Capture the cell that displays the provided text and extract its [X, Y] central coordinate. 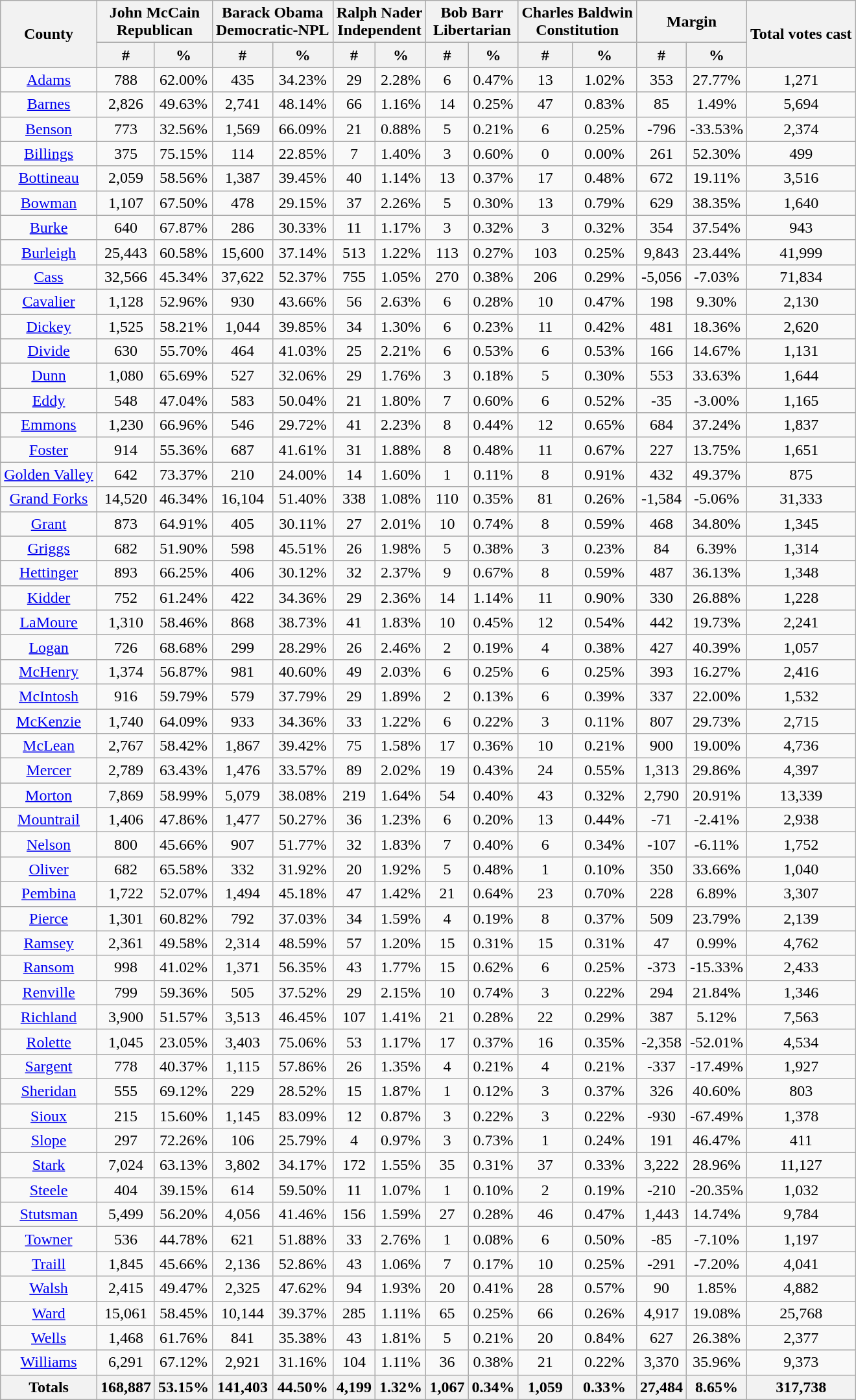
4,762 [802, 943]
2,314 [243, 943]
788 [126, 80]
2,377 [802, 1338]
-17.49% [716, 1066]
0.84% [604, 1338]
Charles BaldwinConstitution [577, 22]
210 [243, 474]
0.17% [493, 1264]
1,310 [126, 622]
499 [802, 154]
37.14% [302, 252]
427 [661, 647]
3,802 [243, 1165]
65.58% [183, 869]
21.84% [716, 992]
6.39% [716, 548]
Pembina [49, 894]
46.47% [716, 1141]
1.42% [401, 894]
629 [661, 203]
2.21% [401, 351]
14,520 [126, 499]
-52.01% [716, 1042]
37.03% [302, 918]
Grand Forks [49, 499]
27.77% [716, 80]
1.58% [401, 746]
2,416 [802, 671]
1,115 [243, 1066]
Grant [49, 524]
5.12% [716, 1017]
30.11% [302, 524]
1,867 [243, 746]
405 [243, 524]
2.36% [401, 598]
1,494 [243, 894]
1,387 [243, 178]
41,999 [802, 252]
630 [126, 351]
1,651 [802, 450]
4,199 [354, 1387]
7,024 [126, 1165]
Hettinger [49, 573]
900 [661, 746]
26.88% [716, 598]
294 [661, 992]
404 [126, 1190]
25,443 [126, 252]
58.56% [183, 178]
39.45% [302, 178]
350 [661, 869]
25.79% [302, 1141]
1.88% [401, 450]
0.43% [493, 771]
0.97% [401, 1141]
583 [243, 401]
Burke [49, 227]
841 [243, 1338]
2,433 [802, 968]
2,826 [126, 104]
0.18% [493, 376]
55.36% [183, 450]
-2.41% [716, 820]
1,080 [126, 376]
44.78% [183, 1239]
206 [545, 277]
Dunn [49, 376]
1,640 [802, 203]
2,789 [126, 771]
0.62% [493, 968]
435 [243, 80]
0.20% [493, 820]
1,443 [661, 1215]
37.52% [302, 992]
56 [354, 301]
55.70% [183, 351]
66.09% [302, 129]
1,345 [802, 524]
1,059 [545, 1387]
800 [126, 845]
16 [545, 1042]
332 [243, 869]
2,620 [802, 326]
28.29% [302, 647]
326 [661, 1091]
10,144 [243, 1313]
57 [354, 943]
1.92% [401, 869]
807 [661, 721]
792 [243, 918]
23.05% [183, 1042]
57.86% [302, 1066]
9.30% [716, 301]
Cass [49, 277]
Bottineau [49, 178]
375 [126, 154]
0.39% [604, 696]
1,406 [126, 820]
406 [243, 573]
63.43% [183, 771]
1,045 [126, 1042]
546 [243, 425]
2,136 [243, 1264]
198 [661, 301]
-35 [661, 401]
-210 [661, 1190]
2.28% [401, 80]
1.49% [716, 104]
50.27% [302, 820]
Sheridan [49, 1091]
2.46% [401, 647]
22.00% [716, 696]
642 [126, 474]
1.32% [401, 1387]
0.00% [604, 154]
14.67% [716, 351]
51.77% [302, 845]
4,736 [802, 746]
1.85% [716, 1289]
64.09% [183, 721]
19 [447, 771]
464 [243, 351]
536 [126, 1239]
Mountrail [49, 820]
4,917 [661, 1313]
45.51% [302, 548]
2.23% [401, 425]
Griggs [49, 548]
Ralph NaderIndependent [379, 22]
2,325 [243, 1289]
22 [545, 1017]
60.58% [183, 252]
114 [243, 154]
Nelson [49, 845]
875 [802, 474]
Ransom [49, 968]
2.01% [401, 524]
53 [354, 1042]
85 [661, 104]
1.98% [401, 548]
0.88% [401, 129]
752 [126, 598]
54 [447, 795]
Towner [49, 1239]
9,784 [802, 1215]
337 [661, 696]
2,374 [802, 129]
1,228 [802, 598]
4,056 [243, 1215]
4,397 [802, 771]
755 [354, 277]
Burleigh [49, 252]
-337 [661, 1066]
19.11% [716, 178]
52.37% [302, 277]
29.73% [716, 721]
1,468 [126, 1338]
113 [447, 252]
33.66% [716, 869]
2,361 [126, 943]
505 [243, 992]
13.75% [716, 450]
0.24% [604, 1141]
0.65% [604, 425]
24 [545, 771]
803 [802, 1091]
Barack ObamaDemocratic-NPL [272, 22]
37,622 [243, 277]
0.90% [604, 598]
509 [661, 918]
County [49, 34]
Bowman [49, 203]
1,044 [243, 326]
41.46% [302, 1215]
Walsh [49, 1289]
47.86% [183, 820]
687 [243, 450]
2.37% [401, 573]
Eddy [49, 401]
84 [661, 548]
Ramsey [49, 943]
0.91% [604, 474]
38.73% [302, 622]
1.55% [401, 1165]
13,339 [802, 795]
3,900 [126, 1017]
191 [661, 1141]
66.96% [183, 425]
1.77% [401, 968]
0.87% [401, 1115]
94 [354, 1289]
555 [126, 1091]
1,722 [126, 894]
28.96% [716, 1165]
48.59% [302, 943]
270 [447, 277]
285 [354, 1313]
487 [661, 573]
1.07% [401, 1190]
45.18% [302, 894]
0.52% [604, 401]
39.37% [302, 1313]
Ward [49, 1313]
227 [661, 450]
640 [126, 227]
2.76% [401, 1239]
1,301 [126, 918]
9,843 [661, 252]
1.41% [401, 1017]
-85 [661, 1239]
1,067 [447, 1387]
1.05% [401, 277]
49.63% [183, 104]
1,032 [802, 1190]
15.60% [183, 1115]
1.08% [401, 499]
Emmons [49, 425]
16,104 [243, 499]
61.24% [183, 598]
67.87% [183, 227]
1,752 [802, 845]
1,525 [126, 326]
Sargent [49, 1066]
34.80% [716, 524]
Stark [49, 1165]
353 [661, 80]
1.35% [401, 1066]
1,378 [802, 1115]
41.61% [302, 450]
89 [354, 771]
103 [545, 252]
59.50% [302, 1190]
0.41% [493, 1289]
59.79% [183, 696]
48.14% [302, 104]
0.99% [716, 943]
1.89% [401, 696]
981 [243, 671]
71,834 [802, 277]
104 [354, 1362]
598 [243, 548]
15,600 [243, 252]
9 [447, 573]
3,370 [661, 1362]
-33.53% [716, 129]
Williams [49, 1362]
1,644 [802, 376]
907 [243, 845]
1,271 [802, 80]
172 [354, 1165]
-3.00% [716, 401]
4,534 [802, 1042]
1,313 [661, 771]
34.23% [302, 80]
Stutsman [49, 1215]
-7.20% [716, 1264]
579 [243, 696]
387 [661, 1017]
2,767 [126, 746]
2,715 [802, 721]
43.66% [302, 301]
1.87% [401, 1091]
Benson [49, 129]
393 [661, 671]
0.54% [604, 622]
Slope [49, 1141]
2.02% [401, 771]
45.34% [183, 277]
2,130 [802, 301]
58.46% [183, 622]
943 [802, 227]
24.00% [302, 474]
32,566 [126, 277]
1,314 [802, 548]
64.91% [183, 524]
Traill [49, 1264]
McLean [49, 746]
65 [447, 1313]
2.63% [401, 301]
41.03% [302, 351]
Total votes cast [802, 34]
338 [354, 499]
1.30% [401, 326]
25,768 [802, 1313]
44.50% [302, 1387]
29.15% [302, 203]
3,222 [661, 1165]
Morton [49, 795]
John McCainRepublican [154, 22]
1,197 [802, 1239]
51.40% [302, 499]
299 [243, 647]
478 [243, 203]
1.80% [401, 401]
-796 [661, 129]
1.93% [401, 1289]
4,882 [802, 1289]
5,499 [126, 1215]
-291 [661, 1264]
Barnes [49, 104]
1.16% [401, 104]
49.58% [183, 943]
23.44% [716, 252]
1.02% [604, 80]
-7.03% [716, 277]
7,869 [126, 795]
2,741 [243, 104]
1,165 [802, 401]
553 [661, 376]
215 [126, 1115]
168,887 [126, 1387]
Billings [49, 154]
40.39% [716, 647]
66.25% [183, 573]
0.27% [493, 252]
672 [661, 178]
51.88% [302, 1239]
1,128 [126, 301]
3,307 [802, 894]
156 [354, 1215]
432 [661, 474]
31.92% [302, 869]
35 [447, 1165]
1,131 [802, 351]
30.12% [302, 573]
778 [126, 1066]
52.07% [183, 894]
2,938 [802, 820]
63.13% [183, 1165]
5,079 [243, 795]
614 [243, 1190]
49.37% [716, 474]
411 [802, 1141]
65.69% [183, 376]
Oliver [49, 869]
229 [243, 1091]
Golden Valley [49, 474]
1,476 [243, 771]
Renville [49, 992]
998 [126, 968]
39.85% [302, 326]
14.74% [716, 1215]
32.56% [183, 129]
8.65% [716, 1387]
69.12% [183, 1091]
297 [126, 1141]
35.96% [716, 1362]
1,371 [243, 968]
Kidder [49, 598]
621 [243, 1239]
166 [661, 351]
6.89% [716, 894]
1,845 [126, 1264]
354 [661, 227]
-2,358 [661, 1042]
McIntosh [49, 696]
51.57% [183, 1017]
0.50% [604, 1239]
52.30% [716, 154]
67.12% [183, 1362]
930 [243, 301]
9,373 [802, 1362]
Logan [49, 647]
51.90% [183, 548]
0.13% [493, 696]
2,059 [126, 178]
4,041 [802, 1264]
39.42% [302, 746]
33.63% [716, 376]
Margin [691, 22]
19.00% [716, 746]
468 [661, 524]
107 [354, 1017]
916 [126, 696]
19.08% [716, 1313]
0.45% [493, 622]
37.24% [716, 425]
29.86% [716, 771]
2,241 [802, 622]
16.27% [716, 671]
219 [354, 795]
873 [126, 524]
1.76% [401, 376]
58.45% [183, 1313]
1.06% [401, 1264]
-5,056 [661, 277]
0.73% [493, 1141]
22.85% [302, 154]
2.03% [401, 671]
3,516 [802, 178]
799 [126, 992]
Divide [49, 351]
15,061 [126, 1313]
1,107 [126, 203]
2,921 [243, 1362]
Steele [49, 1190]
481 [661, 326]
2.15% [401, 992]
56.87% [183, 671]
72.26% [183, 1141]
56.20% [183, 1215]
25 [354, 351]
527 [243, 376]
1.20% [401, 943]
106 [243, 1141]
90 [661, 1289]
684 [661, 425]
29.72% [302, 425]
3,513 [243, 1017]
37.79% [302, 696]
34.17% [302, 1165]
26.38% [716, 1338]
0.70% [604, 894]
40.37% [183, 1066]
1.23% [401, 820]
893 [126, 573]
McHenry [49, 671]
LaMoure [49, 622]
20.91% [716, 795]
36.13% [716, 573]
773 [126, 129]
0.55% [604, 771]
50.04% [302, 401]
46.45% [302, 1017]
52.96% [183, 301]
Dickey [49, 326]
41.02% [183, 968]
73.37% [183, 474]
0.36% [493, 746]
Pierce [49, 918]
75 [354, 746]
1,346 [802, 992]
1,569 [243, 129]
3,403 [243, 1042]
28 [545, 1289]
-5.06% [716, 499]
141,403 [243, 1387]
7,563 [802, 1017]
261 [661, 154]
228 [661, 894]
513 [354, 252]
Totals [49, 1387]
422 [243, 598]
39.15% [183, 1190]
5,694 [802, 104]
81 [545, 499]
1,040 [802, 869]
18.36% [716, 326]
868 [243, 622]
627 [661, 1338]
0.12% [493, 1091]
53.15% [183, 1387]
330 [661, 598]
47.62% [302, 1289]
286 [243, 227]
75.06% [302, 1042]
2.26% [401, 203]
110 [447, 499]
2,790 [661, 795]
442 [661, 622]
61.76% [183, 1338]
35.38% [302, 1338]
1,230 [126, 425]
-67.49% [716, 1115]
548 [126, 401]
19.73% [716, 622]
Foster [49, 450]
1,927 [802, 1066]
Bob BarrLibertarian [472, 22]
Cavalier [49, 301]
67.50% [183, 203]
83.09% [302, 1115]
30.33% [302, 227]
1,532 [802, 696]
1,057 [802, 647]
-20.35% [716, 1190]
0.42% [604, 326]
933 [243, 721]
-71 [661, 820]
0 [545, 154]
75.15% [183, 154]
62.00% [183, 80]
23.79% [716, 918]
6,291 [126, 1362]
32.06% [302, 376]
56.35% [302, 968]
-6.11% [716, 845]
Adams [49, 80]
726 [126, 647]
68.68% [183, 647]
31.16% [302, 1362]
38.08% [302, 795]
1,348 [802, 573]
49.47% [183, 1289]
-107 [661, 845]
58.21% [183, 326]
2,139 [802, 918]
0.64% [493, 894]
0.83% [604, 104]
58.42% [183, 746]
60.82% [183, 918]
28.52% [302, 1091]
914 [126, 450]
49 [354, 671]
-15.33% [716, 968]
0.79% [604, 203]
1.40% [401, 154]
Rolette [49, 1042]
37.54% [716, 227]
1,837 [802, 425]
McKenzie [49, 721]
-373 [661, 968]
1.81% [401, 1338]
-7.10% [716, 1239]
0.57% [604, 1289]
31,333 [802, 499]
1,374 [126, 671]
Sioux [49, 1115]
23 [545, 894]
33.57% [302, 771]
Richland [49, 1017]
38.35% [716, 203]
317,738 [802, 1387]
1.64% [401, 795]
46.34% [183, 499]
59.36% [183, 992]
31 [354, 450]
46 [545, 1215]
40 [354, 178]
11,127 [802, 1165]
1,740 [126, 721]
1,477 [243, 820]
Wells [49, 1338]
2,415 [126, 1289]
-930 [661, 1115]
1,145 [243, 1115]
27,484 [661, 1387]
-1,584 [661, 499]
1.60% [401, 474]
47.04% [183, 401]
Mercer [49, 771]
0.08% [493, 1239]
58.99% [183, 795]
52.86% [302, 1264]
